Detect which cell encompasses the target text, then output its [X, Y] center coordinate. 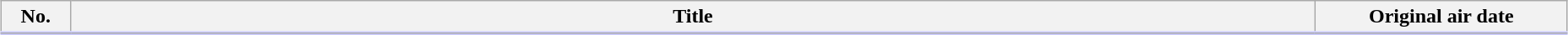
Original air date [1441, 17]
Title [693, 17]
No. [35, 17]
